Scan for the cell matching the given text and deliver its [X, Y] coordinate at center. 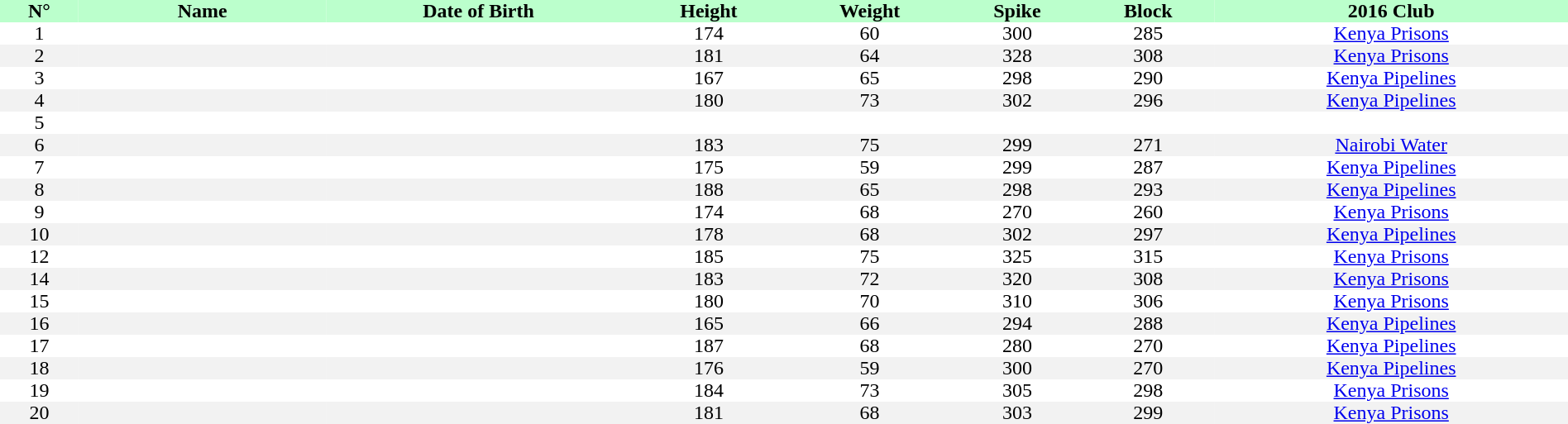
12 [40, 256]
271 [1148, 145]
18 [40, 369]
60 [869, 33]
294 [1017, 324]
303 [1017, 413]
Height [708, 12]
17 [40, 345]
293 [1148, 190]
14 [40, 279]
176 [708, 369]
6 [40, 145]
185 [708, 256]
296 [1148, 101]
Nairobi Water [1391, 145]
175 [708, 167]
8 [40, 190]
325 [1017, 256]
2 [40, 56]
188 [708, 190]
184 [708, 390]
Date of Birth [479, 12]
20 [40, 413]
9 [40, 212]
178 [708, 235]
290 [1148, 78]
N° [40, 12]
328 [1017, 56]
320 [1017, 279]
72 [869, 279]
10 [40, 235]
287 [1148, 167]
Name [203, 12]
167 [708, 78]
3 [40, 78]
2016 Club [1391, 12]
5 [40, 122]
260 [1148, 212]
285 [1148, 33]
7 [40, 167]
310 [1017, 301]
Spike [1017, 12]
4 [40, 101]
280 [1017, 345]
306 [1148, 301]
Weight [869, 12]
66 [869, 324]
1 [40, 33]
165 [708, 324]
70 [869, 301]
315 [1148, 256]
305 [1017, 390]
288 [1148, 324]
64 [869, 56]
Block [1148, 12]
297 [1148, 235]
15 [40, 301]
16 [40, 324]
187 [708, 345]
19 [40, 390]
